Scan for the cell matching the given text and deliver its (x, y) coordinate at center. 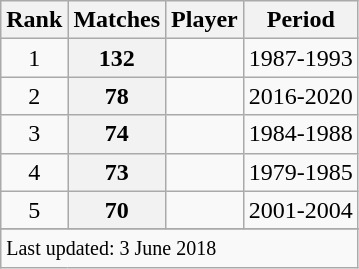
1984-1988 (300, 134)
70 (117, 210)
2001-2004 (300, 210)
132 (117, 58)
Last updated: 3 June 2018 (180, 248)
2016-2020 (300, 96)
5 (34, 210)
Matches (117, 20)
1979-1985 (300, 172)
74 (117, 134)
1 (34, 58)
Period (300, 20)
4 (34, 172)
78 (117, 96)
Player (205, 20)
Rank (34, 20)
2 (34, 96)
3 (34, 134)
73 (117, 172)
1987-1993 (300, 58)
